Search for the cell housing the specified text and yield its [x, y] center coordinate. 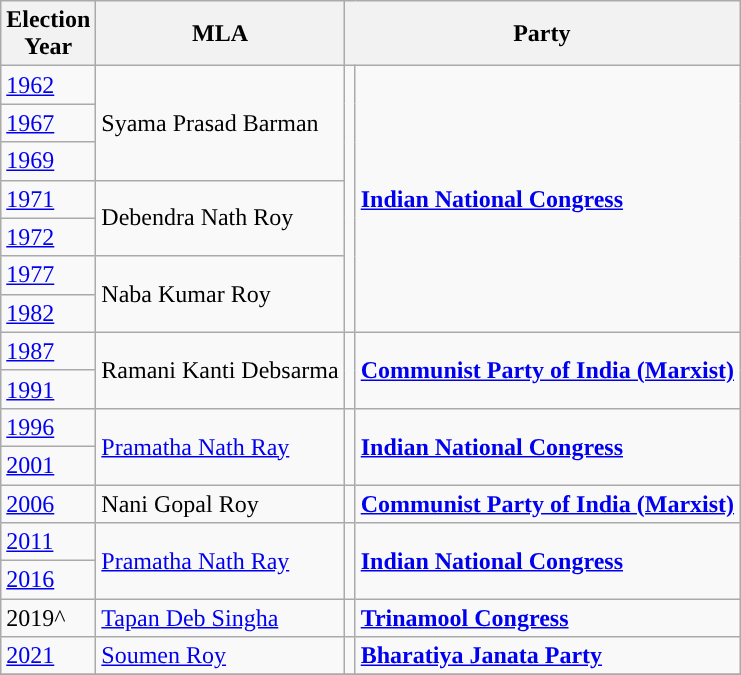
2019^ [48, 618]
2016 [48, 580]
Syama Prasad Barman [220, 123]
1977 [48, 275]
1969 [48, 161]
2011 [48, 542]
Debendra Nath Roy [220, 218]
1982 [48, 313]
Party [542, 34]
Ramani Kanti Debsarma [220, 370]
1972 [48, 237]
1996 [48, 427]
1987 [48, 351]
2001 [48, 465]
1967 [48, 123]
2006 [48, 503]
1991 [48, 389]
Tapan Deb Singha [220, 618]
1971 [48, 199]
1962 [48, 85]
Nani Gopal Roy [220, 503]
Soumen Roy [220, 656]
2021 [48, 656]
Election Year [48, 34]
Bharatiya Janata Party [547, 656]
Naba Kumar Roy [220, 294]
Trinamool Congress [547, 618]
MLA [220, 34]
